Find where the given text appears and provide that cell's center as [x, y] coordinate. 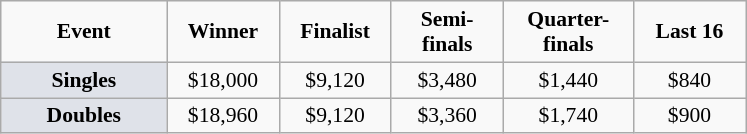
$18,960 [223, 116]
Quarter-finals [568, 32]
Winner [223, 32]
$1,440 [568, 80]
Singles [84, 80]
Finalist [335, 32]
$18,000 [223, 80]
$3,480 [447, 80]
Doubles [84, 116]
Semi-finals [447, 32]
$1,740 [568, 116]
$840 [689, 80]
Event [84, 32]
Last 16 [689, 32]
$3,360 [447, 116]
$900 [689, 116]
